Capture the cell that displays the provided text and extract its [X, Y] central coordinate. 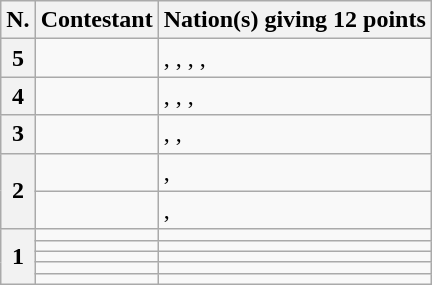
Contestant [96, 20]
4 [18, 96]
, , , [294, 96]
Nation(s) giving 12 points [294, 20]
, , , , [294, 58]
1 [18, 256]
, , [294, 134]
3 [18, 134]
N. [18, 20]
5 [18, 58]
2 [18, 191]
